Output the (x, y) coordinate of the center of the cell containing the given text.  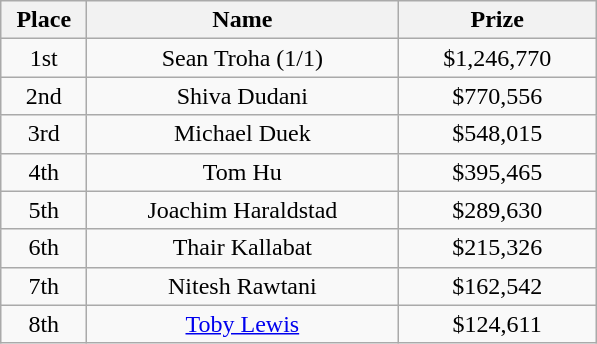
$1,246,770 (498, 58)
$548,015 (498, 134)
$162,542 (498, 286)
Sean Troha (1/1) (242, 58)
2nd (44, 96)
8th (44, 324)
Joachim Haraldstad (242, 210)
$395,465 (498, 172)
Michael Duek (242, 134)
Prize (498, 20)
Place (44, 20)
Tom Hu (242, 172)
Name (242, 20)
3rd (44, 134)
Toby Lewis (242, 324)
4th (44, 172)
$215,326 (498, 248)
Thair Kallabat (242, 248)
$289,630 (498, 210)
1st (44, 58)
Shiva Dudani (242, 96)
Nitesh Rawtani (242, 286)
7th (44, 286)
$770,556 (498, 96)
6th (44, 248)
5th (44, 210)
$124,611 (498, 324)
